For the text-containing cell, return its midpoint in (X, Y) coordinate format. 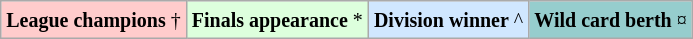
Division winner ^ (448, 20)
Wild card berth ¤ (610, 20)
League champions † (94, 20)
Finals appearance * (277, 20)
